Output the [x, y] coordinate of the center of the cell containing the given text.  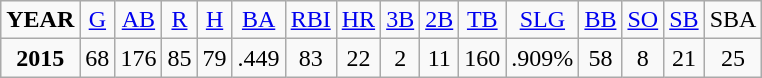
83 [310, 58]
176 [138, 58]
H [214, 20]
8 [643, 58]
AB [138, 20]
79 [214, 58]
3B [400, 20]
160 [482, 58]
BB [600, 20]
G [98, 20]
2015 [40, 58]
58 [600, 58]
68 [98, 58]
R [180, 20]
11 [440, 58]
TB [482, 20]
21 [684, 58]
2B [440, 20]
25 [733, 58]
BA [258, 20]
SB [684, 20]
22 [358, 58]
2 [400, 58]
SBA [733, 20]
HR [358, 20]
85 [180, 58]
.449 [258, 58]
.909% [542, 58]
SO [643, 20]
SLG [542, 20]
RBI [310, 20]
YEAR [40, 20]
